Capture the cell that displays the provided text and extract its [X, Y] central coordinate. 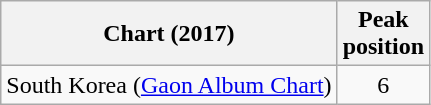
South Korea (Gaon Album Chart) [169, 85]
Peakposition [383, 34]
6 [383, 85]
Chart (2017) [169, 34]
